Determine the [X, Y] coordinate at the center of the cell enclosing the given text.  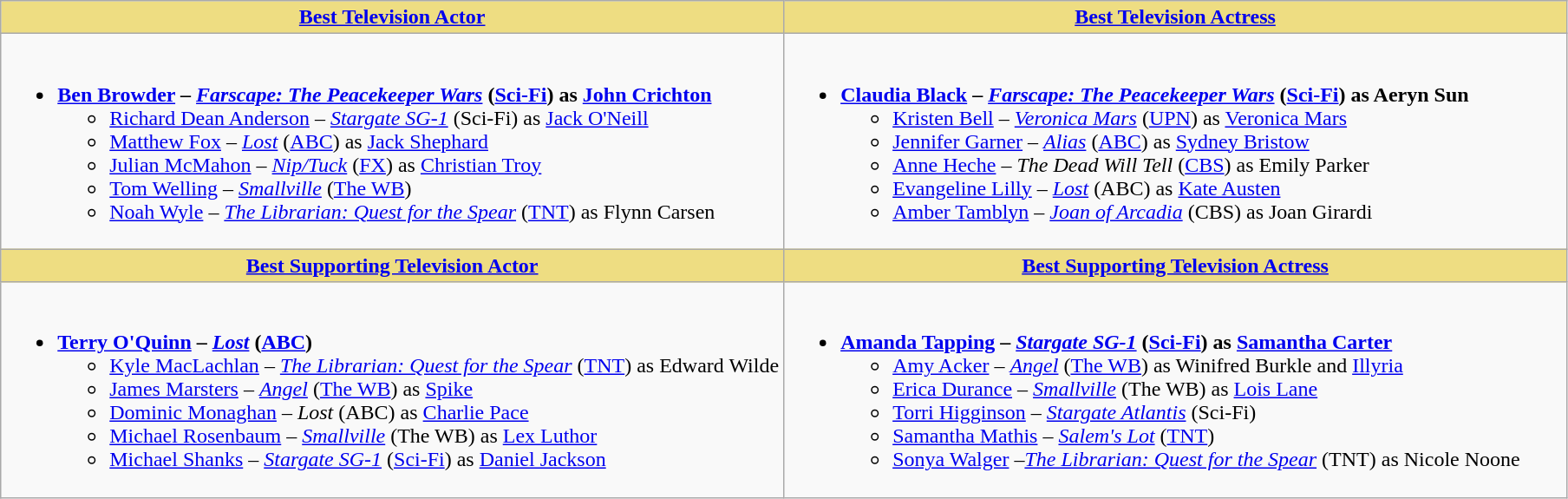
Best Television Actress [1176, 17]
Best Television Actor [392, 17]
Best Supporting Television Actress [1176, 266]
Best Supporting Television Actor [392, 266]
